Provide the (x, y) coordinate of the cell's center where the given text is located.  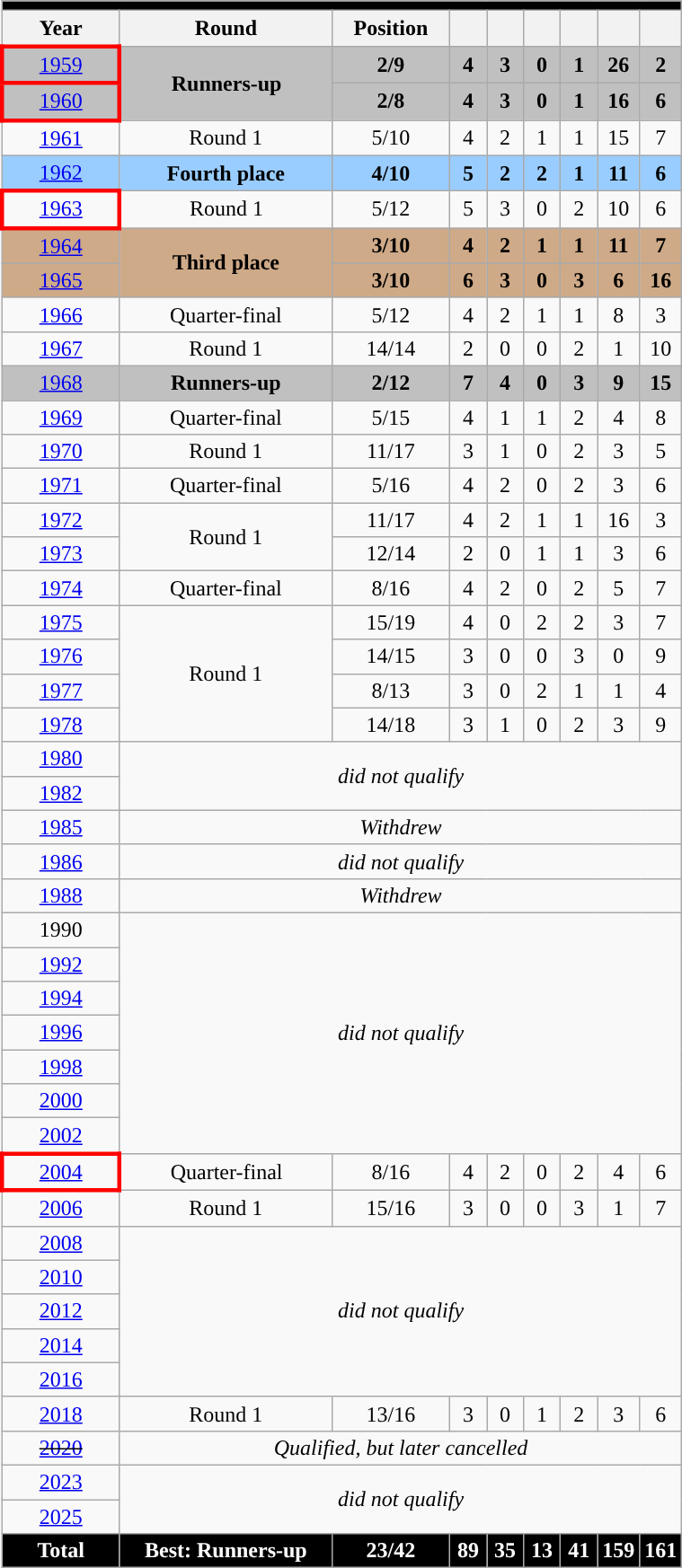
Total (61, 1551)
4/10 (390, 173)
2/9 (390, 65)
1980 (61, 759)
1985 (61, 827)
1996 (61, 1033)
1965 (61, 280)
1959 (61, 65)
1978 (61, 725)
1968 (61, 383)
13/16 (390, 1414)
1998 (61, 1067)
1962 (61, 173)
2/8 (390, 101)
15/19 (390, 622)
13 (543, 1551)
1967 (61, 348)
1971 (61, 486)
1960 (61, 101)
41 (579, 1551)
1992 (61, 964)
Best: Runners-up (226, 1551)
14/18 (390, 725)
Third place (226, 263)
1966 (61, 314)
1974 (61, 588)
1977 (61, 691)
161 (661, 1551)
14/14 (390, 348)
2008 (61, 1243)
1986 (61, 861)
Year (61, 29)
5/10 (390, 138)
1988 (61, 895)
2012 (61, 1311)
2014 (61, 1345)
1973 (61, 554)
Qualified, but later cancelled (401, 1448)
26 (618, 65)
1964 (61, 246)
2/12 (390, 383)
23/42 (390, 1551)
12/14 (390, 554)
1961 (61, 138)
159 (618, 1551)
1972 (61, 520)
2006 (61, 1208)
2020 (61, 1448)
35 (505, 1551)
1969 (61, 418)
15/16 (390, 1208)
2002 (61, 1136)
1975 (61, 622)
2010 (61, 1277)
2000 (61, 1101)
1976 (61, 656)
8/13 (390, 691)
1994 (61, 999)
14/15 (390, 656)
1982 (61, 793)
1970 (61, 452)
2004 (61, 1171)
5/15 (390, 418)
5/16 (390, 486)
2023 (61, 1482)
2025 (61, 1517)
89 (467, 1551)
2018 (61, 1414)
Fourth place (226, 173)
Position (390, 29)
1990 (61, 929)
2016 (61, 1379)
Round (226, 29)
1963 (61, 210)
